For the text-containing cell, return its midpoint in (x, y) coordinate format. 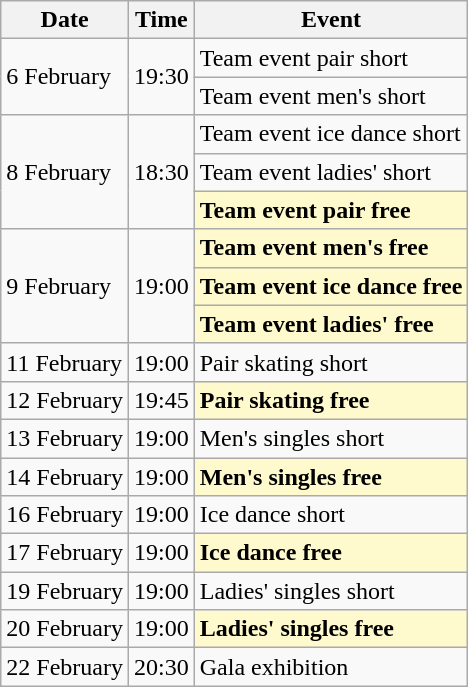
Team event pair free (331, 210)
Team event pair short (331, 58)
14 February (65, 477)
16 February (65, 515)
Ladies' singles short (331, 591)
Gala exhibition (331, 667)
Ice dance free (331, 553)
20 February (65, 629)
12 February (65, 400)
Time (161, 20)
19 February (65, 591)
17 February (65, 553)
20:30 (161, 667)
Ice dance short (331, 515)
Pair skating short (331, 362)
19:45 (161, 400)
Team event ladies' free (331, 324)
6 February (65, 77)
22 February (65, 667)
Men's singles free (331, 477)
8 February (65, 172)
19:30 (161, 77)
Event (331, 20)
Team event ladies' short (331, 172)
Team event men's short (331, 96)
11 February (65, 362)
Date (65, 20)
Team event ice dance free (331, 286)
Men's singles short (331, 438)
13 February (65, 438)
Team event men's free (331, 248)
Ladies' singles free (331, 629)
9 February (65, 286)
18:30 (161, 172)
Team event ice dance short (331, 134)
Pair skating free (331, 400)
